Return the (X, Y) coordinate for the center point of the cell that contains the specified text.  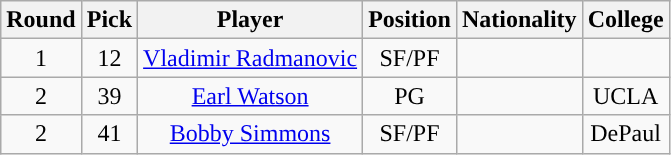
Vladimir Radmanovic (250, 58)
Round (41, 20)
1 (41, 58)
Position (410, 20)
DePaul (626, 134)
Player (250, 20)
Pick (109, 20)
Bobby Simmons (250, 134)
College (626, 20)
12 (109, 58)
Nationality (519, 20)
PG (410, 96)
39 (109, 96)
41 (109, 134)
UCLA (626, 96)
Earl Watson (250, 96)
